Extract the [x, y] coordinate from the center of the cell holding the provided text.  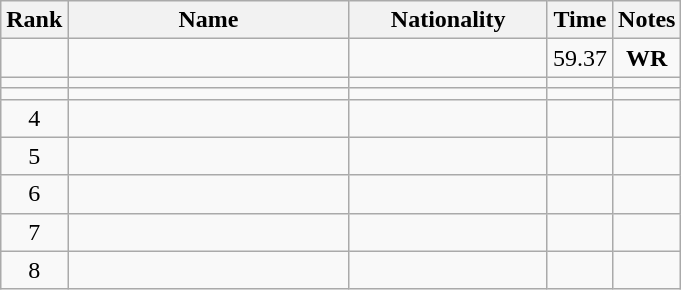
6 [34, 194]
7 [34, 232]
4 [34, 118]
59.37 [580, 58]
Nationality [448, 20]
Rank [34, 20]
WR [647, 58]
8 [34, 270]
Notes [647, 20]
5 [34, 156]
Name [208, 20]
Time [580, 20]
